Scan for the cell matching the given text and deliver its (x, y) coordinate at center. 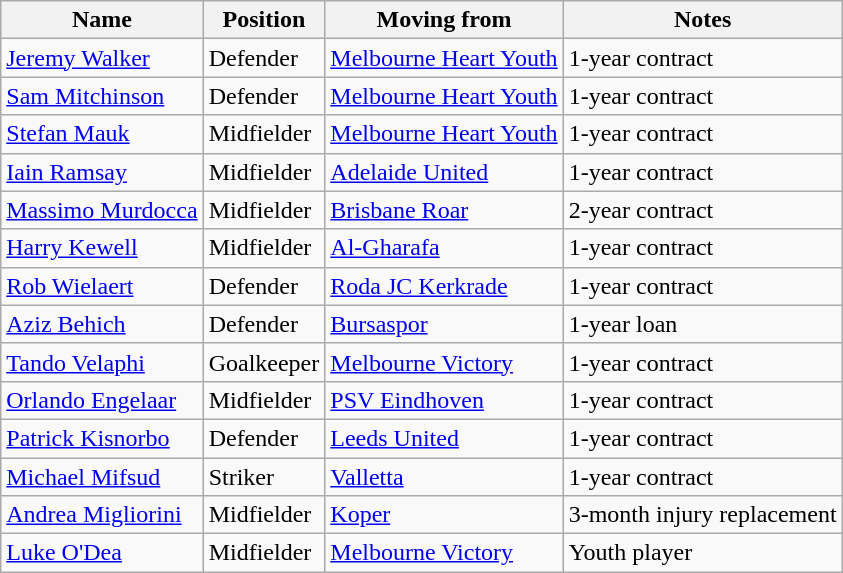
Al-Gharafa (444, 248)
Orlando Engelaar (102, 400)
Brisbane Roar (444, 210)
Iain Ramsay (102, 172)
Jeremy Walker (102, 58)
Adelaide United (444, 172)
Koper (444, 515)
1-year loan (702, 324)
Rob Wielaert (102, 286)
Aziz Behich (102, 324)
Sam Mitchinson (102, 96)
Luke O'Dea (102, 553)
Notes (702, 20)
PSV Eindhoven (444, 400)
Patrick Kisnorbo (102, 438)
Position (264, 20)
Michael Mifsud (102, 477)
Tando Velaphi (102, 362)
Andrea Migliorini (102, 515)
Leeds United (444, 438)
2-year contract (702, 210)
Striker (264, 477)
Name (102, 20)
Youth player (702, 553)
Massimo Murdocca (102, 210)
Moving from (444, 20)
Harry Kewell (102, 248)
Bursaspor (444, 324)
3-month injury replacement (702, 515)
Stefan Mauk (102, 134)
Roda JC Kerkrade (444, 286)
Valletta (444, 477)
Goalkeeper (264, 362)
